Capture the cell that displays the provided text and extract its [X, Y] central coordinate. 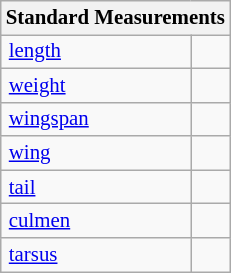
culmen [96, 221]
length [96, 51]
weight [96, 85]
tarsus [96, 255]
wing [96, 153]
tail [96, 187]
wingspan [96, 119]
Standard Measurements [116, 18]
